Return the [x, y] coordinate for the center point of the cell that contains the specified text.  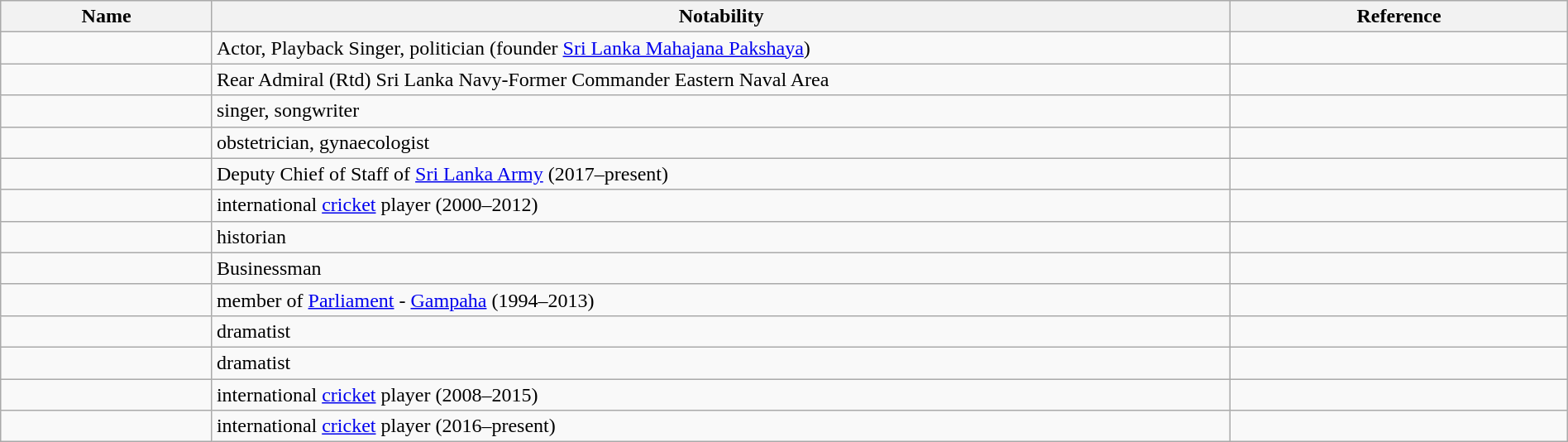
historian [721, 237]
Reference [1399, 17]
international cricket player (2016–present) [721, 426]
Name [107, 17]
Rear Admiral (Rtd) Sri Lanka Navy-Former Commander Eastern Naval Area [721, 79]
obstetrician, gynaecologist [721, 142]
Notability [721, 17]
Businessman [721, 268]
Deputy Chief of Staff of Sri Lanka Army (2017–present) [721, 174]
international cricket player (2008–2015) [721, 395]
singer, songwriter [721, 111]
international cricket player (2000–2012) [721, 205]
Actor, Playback Singer, politician (founder Sri Lanka Mahajana Pakshaya) [721, 48]
member of Parliament - Gampaha (1994–2013) [721, 300]
